Return [x, y] of the center of cell containing provided text 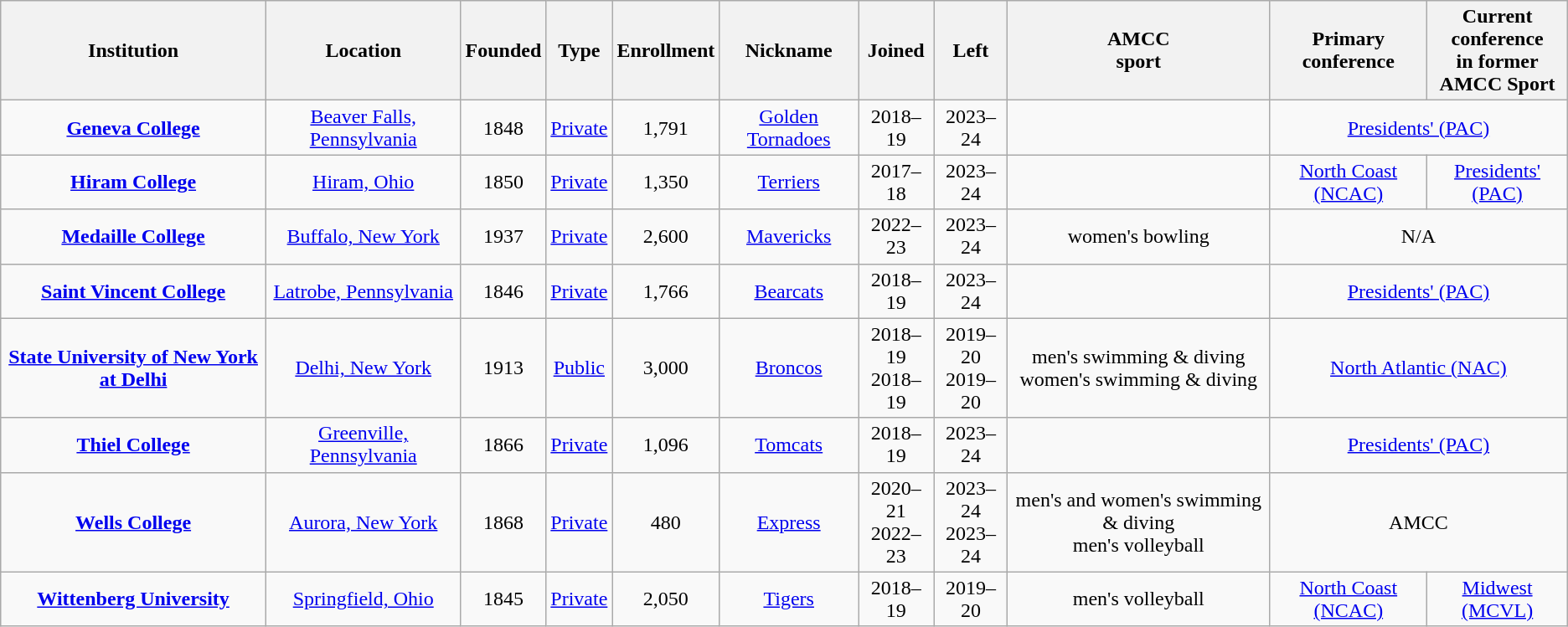
Wittenberg University [134, 599]
2017–18 [896, 182]
Delhi, New York [364, 368]
Public [580, 368]
Broncos [789, 368]
Nickname [789, 50]
AMCCsport [1139, 50]
Geneva College [134, 127]
Express [789, 522]
women's bowling [1139, 236]
Saint Vincent College [134, 291]
Medaille College [134, 236]
Bearcats [789, 291]
1846 [503, 291]
2019–202019–20 [971, 368]
Wells College [134, 522]
Currentconferencein formerAMCC Sport [1498, 50]
Tomcats [789, 445]
men's volleyball [1139, 599]
State University of New York at Delhi [134, 368]
Joined [896, 50]
Springfield, Ohio [364, 599]
N/A [1419, 236]
2,050 [666, 599]
Aurora, New York [364, 522]
1913 [503, 368]
Institution [134, 50]
Hiram, Ohio [364, 182]
1866 [503, 445]
Primaryconference [1349, 50]
Enrollment [666, 50]
Tigers [789, 599]
Thiel College [134, 445]
Golden Tornadoes [789, 127]
2022–23 [896, 236]
1937 [503, 236]
Beaver Falls, Pennsylvania [364, 127]
Hiram College [134, 182]
1,766 [666, 291]
1868 [503, 522]
2018–192018–19 [896, 368]
1,096 [666, 445]
Left [971, 50]
Type [580, 50]
Buffalo, New York [364, 236]
2,600 [666, 236]
1850 [503, 182]
North Atlantic (NAC) [1419, 368]
men's swimming & divingwomen's swimming & diving [1139, 368]
Greenville, Pennsylvania [364, 445]
480 [666, 522]
2020–212022–23 [896, 522]
Terriers [789, 182]
Mavericks [789, 236]
1845 [503, 599]
1,350 [666, 182]
AMCC [1419, 522]
men's and women's swimming & divingmen's volleyball [1139, 522]
Location [364, 50]
2019–20 [971, 599]
Founded [503, 50]
2023–242023–24 [971, 522]
Midwest (MCVL) [1498, 599]
1,791 [666, 127]
1848 [503, 127]
3,000 [666, 368]
Latrobe, Pennsylvania [364, 291]
